Find where the given text appears and provide that cell's center as [x, y] coordinate. 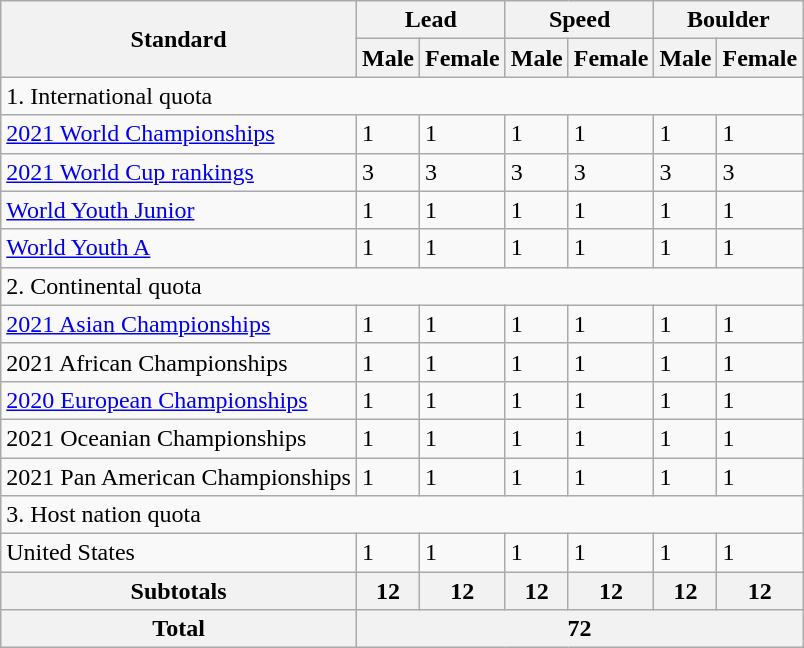
Boulder [728, 20]
2021 African Championships [179, 362]
Speed [580, 20]
Lead [430, 20]
United States [179, 553]
2021 Oceanian Championships [179, 438]
1. International quota [402, 96]
Subtotals [179, 591]
3. Host nation quota [402, 515]
2021 Pan American Championships [179, 477]
2021 World Cup rankings [179, 172]
World Youth Junior [179, 210]
2021 Asian Championships [179, 324]
Standard [179, 39]
72 [579, 629]
2021 World Championships [179, 134]
2. Continental quota [402, 286]
Total [179, 629]
World Youth A [179, 248]
2020 European Championships [179, 400]
